Output the [x, y] coordinate of the center of the cell containing the given text.  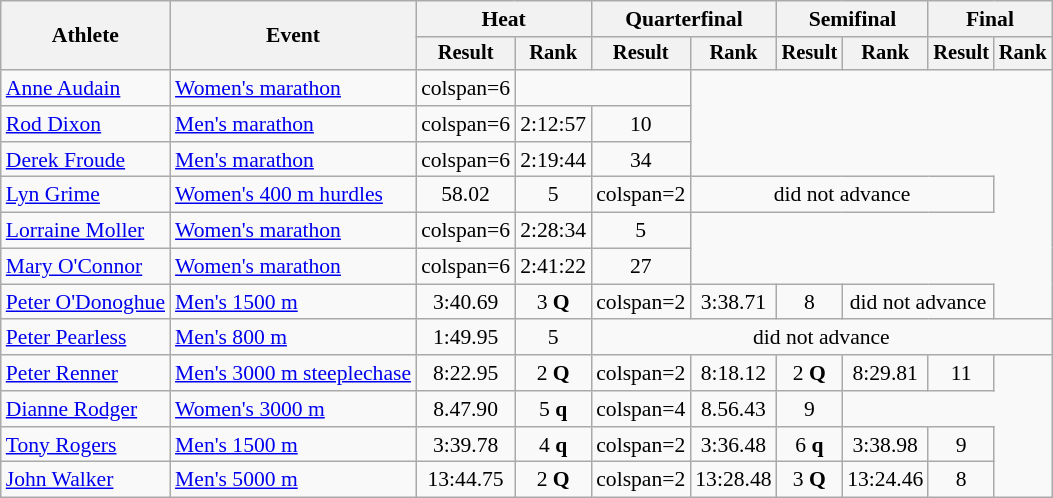
5 q [553, 409]
Derek Froude [86, 160]
Mary O'Connor [86, 267]
John Walker [86, 480]
Men's 5000 m [293, 480]
8:22.95 [466, 373]
6 q [810, 445]
8:29.81 [885, 373]
colspan=4 [640, 409]
Tony Rogers [86, 445]
13:28.48 [733, 480]
2:28:34 [553, 231]
8.56.43 [733, 409]
27 [640, 267]
1:49.95 [466, 338]
Athlete [86, 36]
4 q [553, 445]
8.47.90 [466, 409]
Heat [504, 19]
2:12:57 [553, 124]
34 [640, 160]
Lyn Grime [86, 195]
Anne Audain [86, 88]
Men's 3000 m steeplechase [293, 373]
Women's 3000 m [293, 409]
8:18.12 [733, 373]
13:24.46 [885, 480]
Lorraine Moller [86, 231]
3:36.48 [733, 445]
Semifinal [853, 19]
13:44.75 [466, 480]
Men's 800 m [293, 338]
3:39.78 [466, 445]
Quarterfinal [684, 19]
58.02 [466, 195]
3:38.71 [733, 302]
10 [640, 124]
Final [990, 19]
Peter Renner [86, 373]
Dianne Rodger [86, 409]
Event [293, 36]
11 [961, 373]
Peter Pearless [86, 338]
Women's 400 m hurdles [293, 195]
2:41:22 [553, 267]
Rod Dixon [86, 124]
3:40.69 [466, 302]
Peter O'Donoghue [86, 302]
3:38.98 [885, 445]
2:19:44 [553, 160]
